Determine the [x, y] coordinate at the center of the cell enclosing the given text.  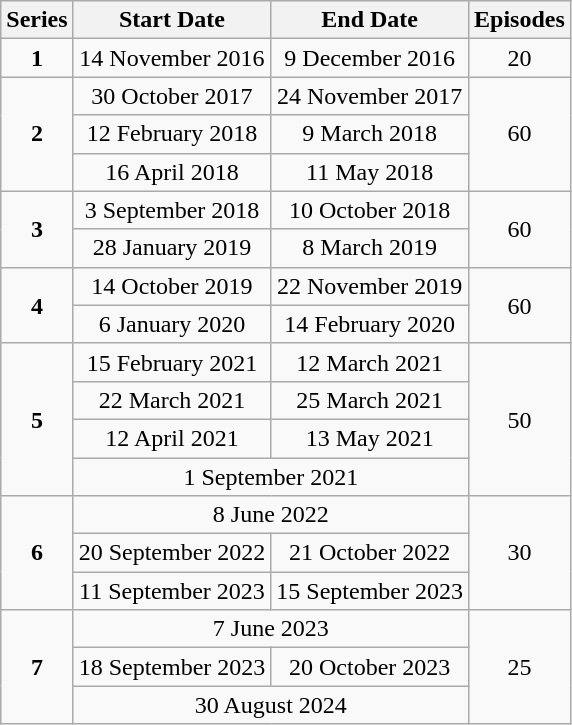
25 March 2021 [370, 400]
Series [37, 20]
7 June 2023 [270, 629]
4 [37, 305]
15 February 2021 [172, 362]
12 March 2021 [370, 362]
Start Date [172, 20]
8 March 2019 [370, 248]
11 September 2023 [172, 591]
8 June 2022 [270, 515]
25 [520, 667]
15 September 2023 [370, 591]
7 [37, 667]
12 April 2021 [172, 438]
End Date [370, 20]
6 January 2020 [172, 324]
6 [37, 553]
20 [520, 58]
3 September 2018 [172, 210]
9 March 2018 [370, 134]
1 September 2021 [270, 477]
Episodes [520, 20]
20 October 2023 [370, 667]
2 [37, 134]
9 December 2016 [370, 58]
12 February 2018 [172, 134]
21 October 2022 [370, 553]
5 [37, 419]
50 [520, 419]
14 October 2019 [172, 286]
22 March 2021 [172, 400]
24 November 2017 [370, 96]
28 January 2019 [172, 248]
11 May 2018 [370, 172]
22 November 2019 [370, 286]
30 August 2024 [270, 705]
13 May 2021 [370, 438]
16 April 2018 [172, 172]
30 October 2017 [172, 96]
14 November 2016 [172, 58]
20 September 2022 [172, 553]
18 September 2023 [172, 667]
1 [37, 58]
14 February 2020 [370, 324]
30 [520, 553]
10 October 2018 [370, 210]
3 [37, 229]
